Return (X, Y) of the center of cell containing provided text 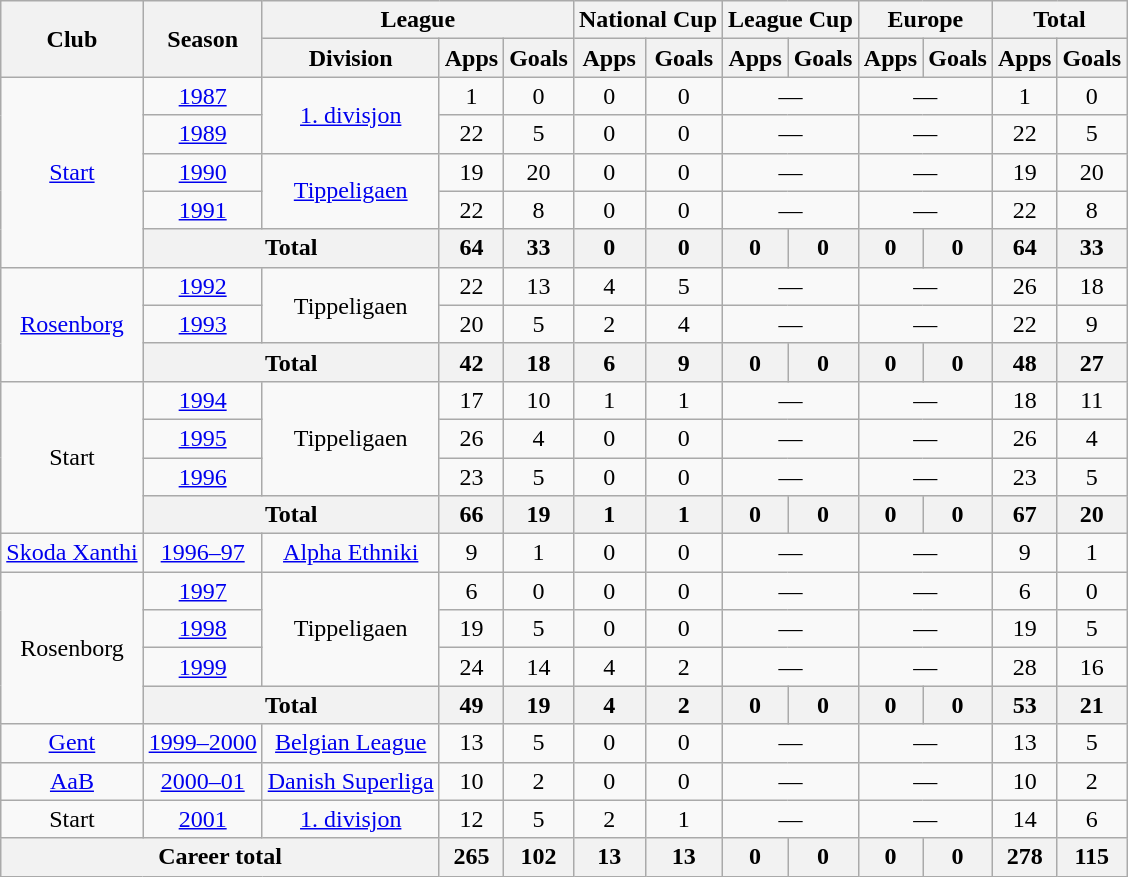
Belgian League (350, 743)
12 (471, 819)
Gent (72, 743)
1999–2000 (202, 743)
48 (1024, 362)
24 (471, 667)
Danish Superliga (350, 781)
66 (471, 515)
Club (72, 39)
2001 (202, 819)
278 (1024, 857)
1995 (202, 438)
2000–01 (202, 781)
67 (1024, 515)
42 (471, 362)
National Cup (648, 20)
1987 (202, 96)
16 (1092, 667)
1999 (202, 667)
1990 (202, 172)
Europe (925, 20)
League Cup (791, 20)
49 (471, 705)
1996–97 (202, 553)
Division (350, 58)
1997 (202, 591)
11 (1092, 400)
28 (1024, 667)
1998 (202, 629)
Alpha Ethniki (350, 553)
53 (1024, 705)
21 (1092, 705)
1994 (202, 400)
1991 (202, 210)
1996 (202, 477)
Career total (220, 857)
Season (202, 39)
27 (1092, 362)
17 (471, 400)
115 (1092, 857)
102 (539, 857)
1993 (202, 324)
AaB (72, 781)
League (418, 20)
1989 (202, 134)
1992 (202, 286)
Skoda Xanthi (72, 553)
265 (471, 857)
